Provide the (X, Y) coordinate of the cell's center where the given text is located.  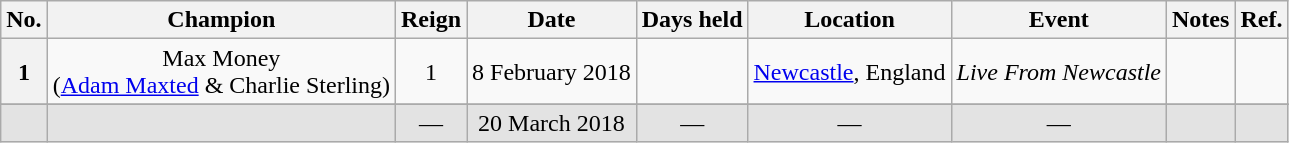
Max Money (Adam Maxted & Charlie Sterling) (221, 72)
Event (1058, 20)
Date (552, 20)
Notes (1201, 20)
Ref. (1262, 20)
Champion (221, 20)
Reign (430, 20)
8 February 2018 (552, 72)
Location (850, 20)
Newcastle, England (850, 72)
No. (24, 20)
Days held (692, 20)
20 March 2018 (552, 123)
Live From Newcastle (1058, 72)
